Scan for the cell matching the given text and deliver its [X, Y] coordinate at center. 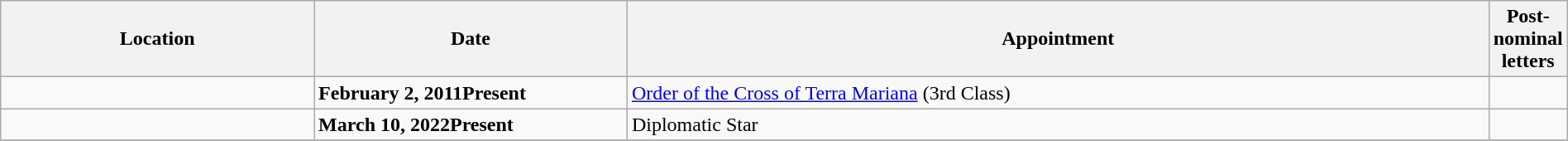
Diplomatic Star [1058, 124]
Post-nominal letters [1528, 39]
February 2, 2011Present [471, 93]
Date [471, 39]
March 10, 2022Present [471, 124]
Location [157, 39]
Appointment [1058, 39]
Order of the Cross of Terra Mariana (3rd Class) [1058, 93]
